Scan for the cell matching the given text and deliver its (x, y) coordinate at center. 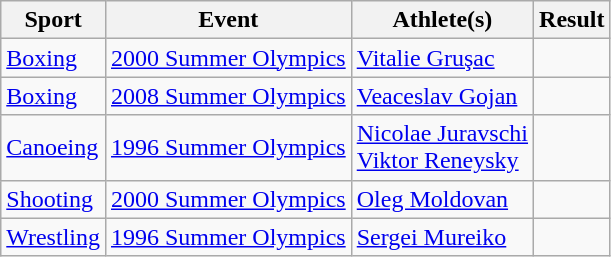
Vitalie Gruşac (442, 58)
Oleg Moldovan (442, 199)
Event (228, 20)
Nicolae JuravschiViktor Reneysky (442, 148)
Sport (54, 20)
Canoeing (54, 148)
Wrestling (54, 237)
Athlete(s) (442, 20)
Result (572, 20)
Veaceslav Gojan (442, 96)
Sergei Mureiko (442, 237)
Shooting (54, 199)
2008 Summer Olympics (228, 96)
